Identify which cell holds the provided text, then report its (x, y) central coordinate. 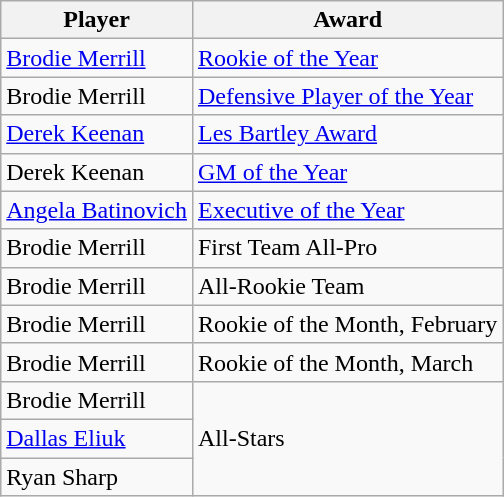
GM of the Year (347, 172)
Award (347, 20)
Executive of the Year (347, 210)
Ryan Sharp (97, 477)
Player (97, 20)
Angela Batinovich (97, 210)
Rookie of the Month, March (347, 362)
First Team All-Pro (347, 248)
Defensive Player of the Year (347, 96)
Rookie of the Month, February (347, 324)
Rookie of the Year (347, 58)
Dallas Eliuk (97, 438)
All-Rookie Team (347, 286)
Les Bartley Award (347, 134)
All-Stars (347, 438)
